Return the [x, y] coordinate for the center point of the cell that contains the specified text.  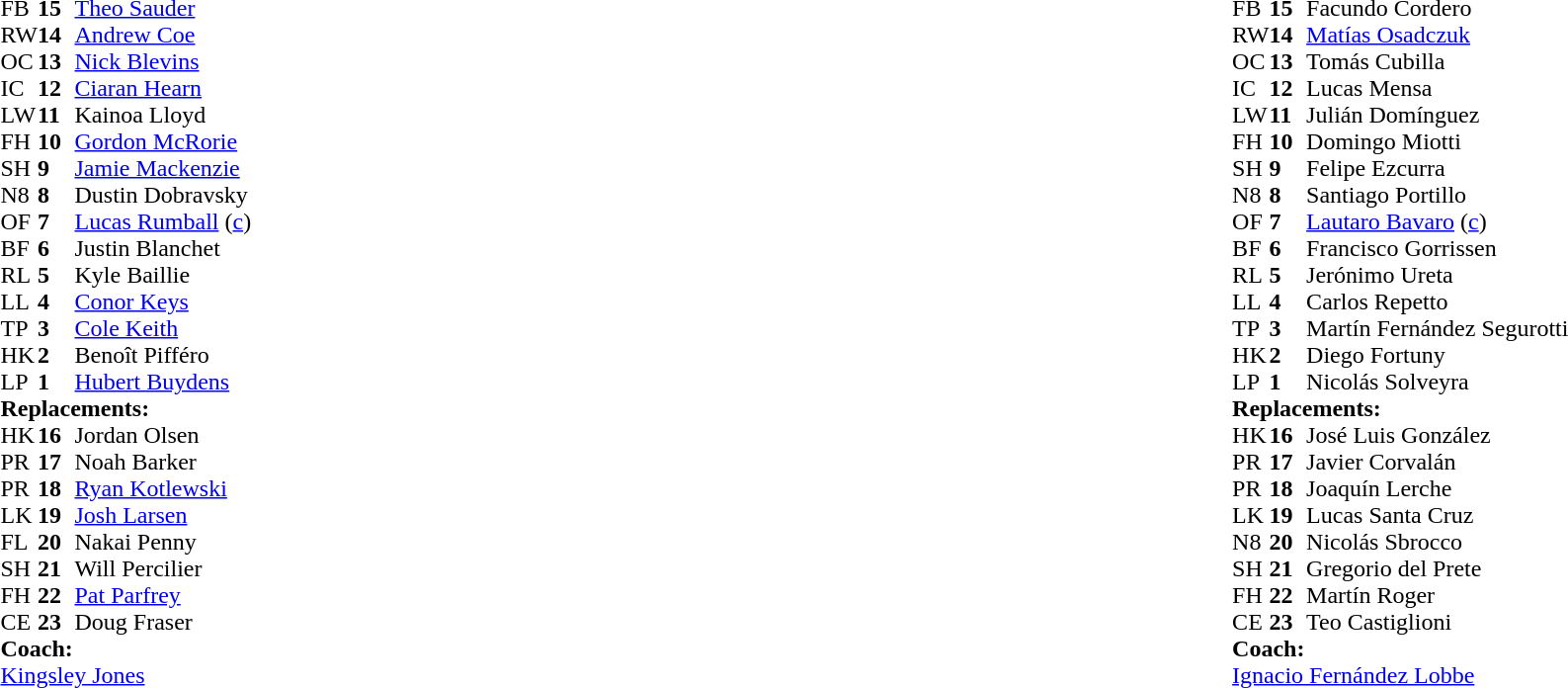
Kyle Baillie [164, 275]
Nakai Penny [164, 542]
Gordon McRorie [164, 142]
Benoît Pifféro [164, 356]
José Luis González [1437, 435]
Felipe Ezcurra [1437, 168]
Martín Fernández Segurotti [1437, 328]
Jordan Olsen [164, 435]
Lucas Santa Cruz [1437, 516]
Jerónimo Ureta [1437, 275]
Julián Domínguez [1437, 115]
Andrew Coe [164, 36]
Cole Keith [164, 328]
Joaquín Lerche [1437, 488]
Lucas Rumball (c) [164, 221]
Lautaro Bavaro (c) [1437, 221]
Kainoa Lloyd [164, 115]
Francisco Gorrissen [1437, 249]
FL [19, 542]
Will Percilier [164, 569]
Matías Osadczuk [1437, 36]
Tomás Cubilla [1437, 61]
Ciaran Hearn [164, 89]
Jamie Mackenzie [164, 168]
Conor Keys [164, 302]
Josh Larsen [164, 516]
Justin Blanchet [164, 249]
Hubert Buydens [164, 382]
Teo Castiglioni [1437, 623]
Lucas Mensa [1437, 89]
Doug Fraser [164, 623]
Ryan Kotlewski [164, 488]
Carlos Repetto [1437, 302]
Pat Parfrey [164, 595]
Santiago Portillo [1437, 196]
Dustin Dobravsky [164, 196]
Domingo Miotti [1437, 142]
Nicolás Solveyra [1437, 382]
Nicolás Sbrocco [1437, 542]
Noah Barker [164, 463]
Diego Fortuny [1437, 356]
Nick Blevins [164, 61]
Javier Corvalán [1437, 463]
Martín Roger [1437, 595]
Gregorio del Prete [1437, 569]
